Scan for the cell matching the given text and deliver its (X, Y) coordinate at center. 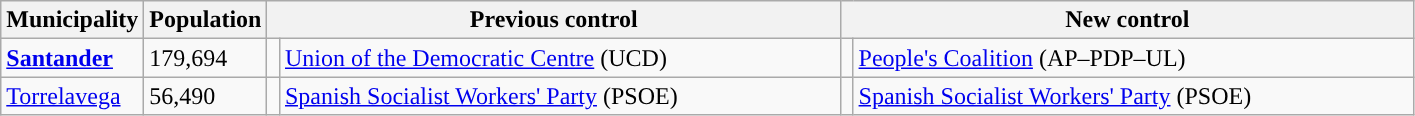
Torrelavega (72, 96)
Municipality (72, 20)
Previous control (554, 20)
Union of the Democratic Centre (UCD) (560, 58)
New control (1127, 20)
56,490 (206, 96)
179,694 (206, 58)
Santander (72, 58)
Population (206, 20)
People's Coalition (AP–PDP–UL) (1134, 58)
